Search for the cell housing the specified text and yield its [x, y] center coordinate. 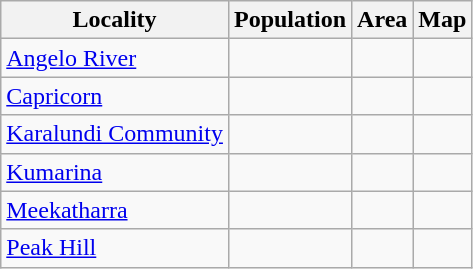
Karalundi Community [115, 134]
Kumarina [115, 172]
Peak Hill [115, 248]
Meekatharra [115, 210]
Capricorn [115, 96]
Locality [115, 20]
Angelo River [115, 58]
Area [382, 20]
Map [442, 20]
Population [290, 20]
